Locate the cell with the specified text and output its [x, y] center coordinate. 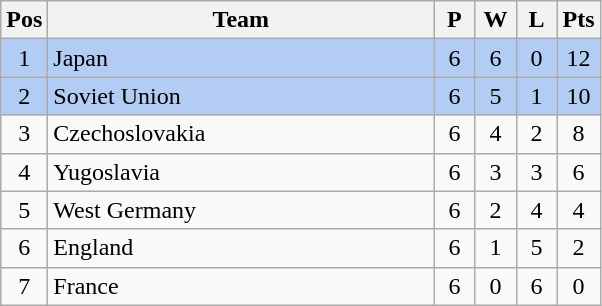
Pos [24, 20]
W [496, 20]
Team [241, 20]
P [454, 20]
12 [578, 58]
Japan [241, 58]
France [241, 286]
Yugoslavia [241, 172]
7 [24, 286]
West Germany [241, 210]
L [536, 20]
Czechoslovakia [241, 134]
Soviet Union [241, 96]
10 [578, 96]
8 [578, 134]
England [241, 248]
Pts [578, 20]
